Identify which cell holds the provided text, then report its [X, Y] central coordinate. 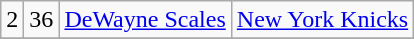
2 [12, 20]
36 [42, 20]
DeWayne Scales [145, 20]
New York Knicks [322, 20]
